Provide the [x, y] coordinate of the cell's center where the given text is located.  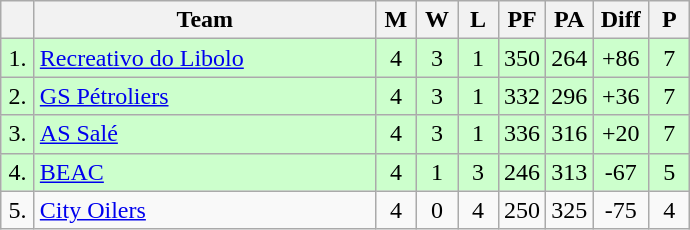
296 [570, 96]
+20 [621, 134]
-67 [621, 172]
5 [670, 172]
City Oilers [204, 210]
P [670, 20]
0 [436, 210]
+86 [621, 58]
AS Salé [204, 134]
PF [522, 20]
W [436, 20]
1. [18, 58]
L [478, 20]
264 [570, 58]
-75 [621, 210]
332 [522, 96]
350 [522, 58]
250 [522, 210]
336 [522, 134]
+36 [621, 96]
Recreativo do Libolo [204, 58]
325 [570, 210]
M [396, 20]
316 [570, 134]
Team [204, 20]
PA [570, 20]
Diff [621, 20]
BEAC [204, 172]
246 [522, 172]
313 [570, 172]
GS Pétroliers [204, 96]
3. [18, 134]
2. [18, 96]
4. [18, 172]
5. [18, 210]
